Return the [x, y] coordinate for the center point of the cell that contains the specified text.  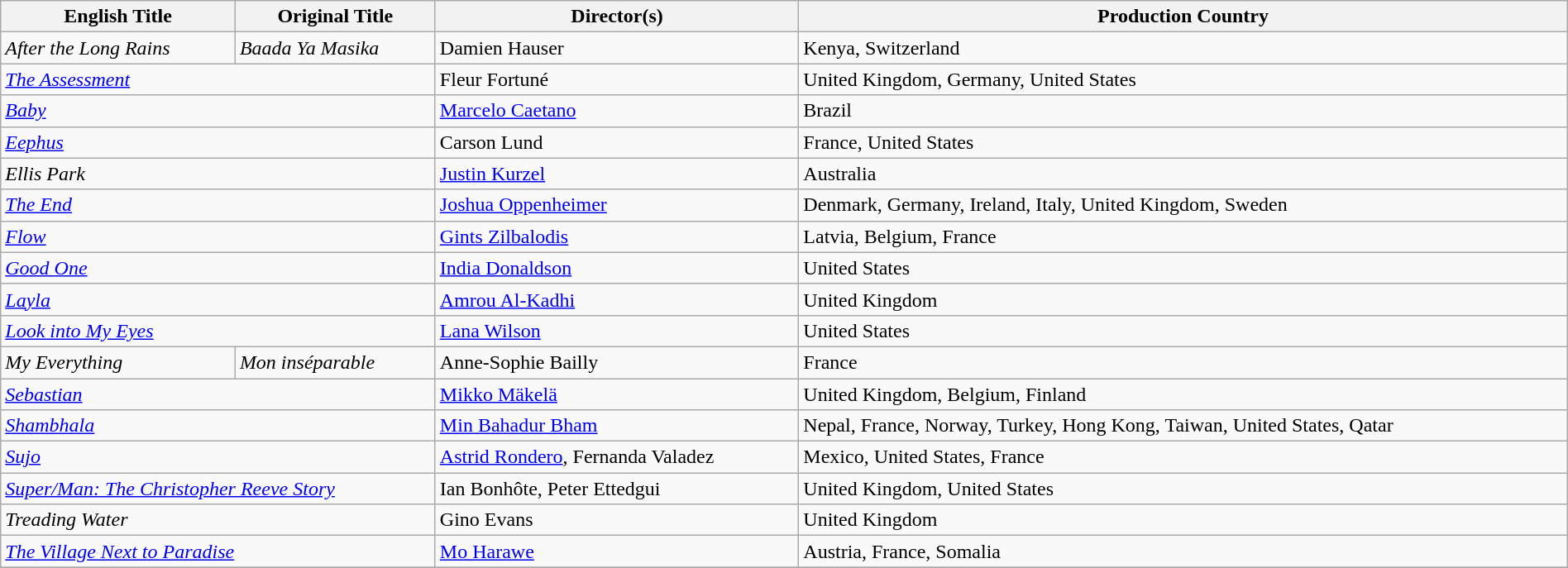
The End [218, 205]
Justin Kurzel [617, 174]
Ian Bonhôte, Peter Ettedgui [617, 489]
Baby [218, 111]
My Everything [118, 362]
Brazil [1183, 111]
Director(s) [617, 17]
Astrid Rondero, Fernanda Valadez [617, 457]
Lana Wilson [617, 331]
Nepal, France, Norway, Turkey, Hong Kong, Taiwan, United States, Qatar [1183, 426]
France, United States [1183, 142]
The Assessment [218, 79]
United Kingdom, United States [1183, 489]
Original Title [335, 17]
Sujo [218, 457]
Latvia, Belgium, France [1183, 236]
Ellis Park [218, 174]
Look into My Eyes [218, 331]
Denmark, Germany, Ireland, Italy, United Kingdom, Sweden [1183, 205]
Amrou Al-Kadhi [617, 299]
English Title [118, 17]
The Village Next to Paradise [218, 551]
Kenya, Switzerland [1183, 48]
Carson Lund [617, 142]
Anne-Sophie Bailly [617, 362]
Super/Man: The Christopher Reeve Story [218, 489]
United Kingdom, Belgium, Finland [1183, 394]
India Donaldson [617, 268]
Australia [1183, 174]
Sebastian [218, 394]
Mikko Mäkelä [617, 394]
Mexico, United States, France [1183, 457]
France [1183, 362]
After the Long Rains [118, 48]
Fleur Fortuné [617, 79]
Min Bahadur Bham [617, 426]
Mo Harawe [617, 551]
Joshua Oppenheimer [617, 205]
Gints Zilbalodis [617, 236]
Gino Evans [617, 520]
Shambhala [218, 426]
Flow [218, 236]
Good One [218, 268]
Baada Ya Masika [335, 48]
Treading Water [218, 520]
Austria, France, Somalia [1183, 551]
Damien Hauser [617, 48]
Mon inséparable [335, 362]
Layla [218, 299]
United Kingdom, Germany, United States [1183, 79]
Production Country [1183, 17]
Marcelo Caetano [617, 111]
Eephus [218, 142]
